Search for the cell housing the specified text and yield its (x, y) center coordinate. 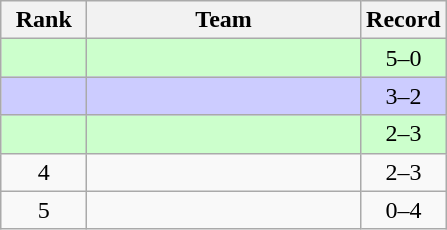
Team (224, 20)
5 (44, 210)
5–0 (403, 58)
0–4 (403, 210)
4 (44, 172)
3–2 (403, 96)
Rank (44, 20)
Record (403, 20)
